Find where the given text appears and provide that cell's center as [x, y] coordinate. 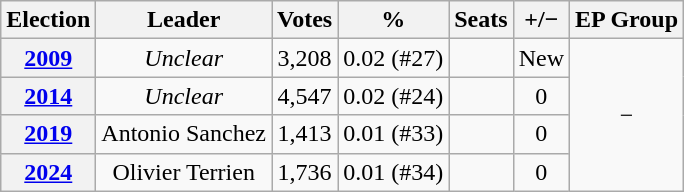
Seats [481, 20]
− [627, 115]
% [394, 20]
2019 [48, 134]
0.01 (#34) [394, 172]
0.02 (#24) [394, 96]
0.02 (#27) [394, 58]
2014 [48, 96]
Olivier Terrien [184, 172]
2024 [48, 172]
0.01 (#33) [394, 134]
EP Group [627, 20]
2009 [48, 58]
1,413 [305, 134]
Votes [305, 20]
New [541, 58]
4,547 [305, 96]
+/− [541, 20]
1,736 [305, 172]
Leader [184, 20]
Antonio Sanchez [184, 134]
Election [48, 20]
3,208 [305, 58]
